For the text-containing cell, return its midpoint in [X, Y] coordinate format. 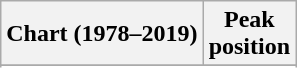
Peakposition [249, 34]
Chart (1978–2019) [102, 34]
